Pinpoint the cell where the given text exists, returning its [x, y] midpoint coordinate. 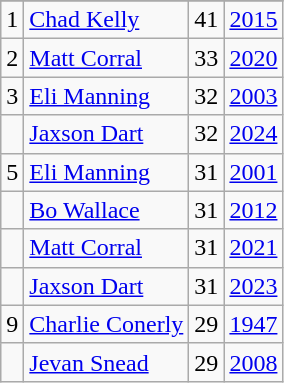
2020 [254, 58]
41 [206, 20]
1947 [254, 324]
2012 [254, 210]
2001 [254, 172]
2021 [254, 248]
3 [12, 96]
Jevan Snead [106, 362]
2023 [254, 286]
5 [12, 172]
9 [12, 324]
33 [206, 58]
Chad Kelly [106, 20]
1 [12, 20]
Bo Wallace [106, 210]
Charlie Conerly [106, 324]
2008 [254, 362]
2024 [254, 134]
2 [12, 58]
2003 [254, 96]
2015 [254, 20]
